Provide the [X, Y] coordinate of the cell's center where the given text is located.  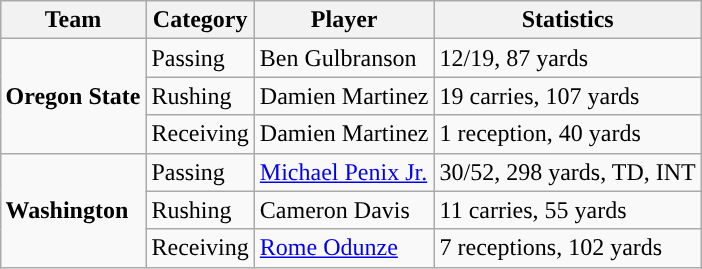
30/52, 298 yards, TD, INT [568, 172]
Player [344, 20]
11 carries, 55 yards [568, 210]
Statistics [568, 20]
19 carries, 107 yards [568, 96]
Michael Penix Jr. [344, 172]
Oregon State [73, 96]
Ben Gulbranson [344, 58]
Rome Odunze [344, 248]
Cameron Davis [344, 210]
7 receptions, 102 yards [568, 248]
Washington [73, 210]
Category [200, 20]
1 reception, 40 yards [568, 134]
Team [73, 20]
12/19, 87 yards [568, 58]
